Scan for the cell matching the given text and deliver its (x, y) coordinate at center. 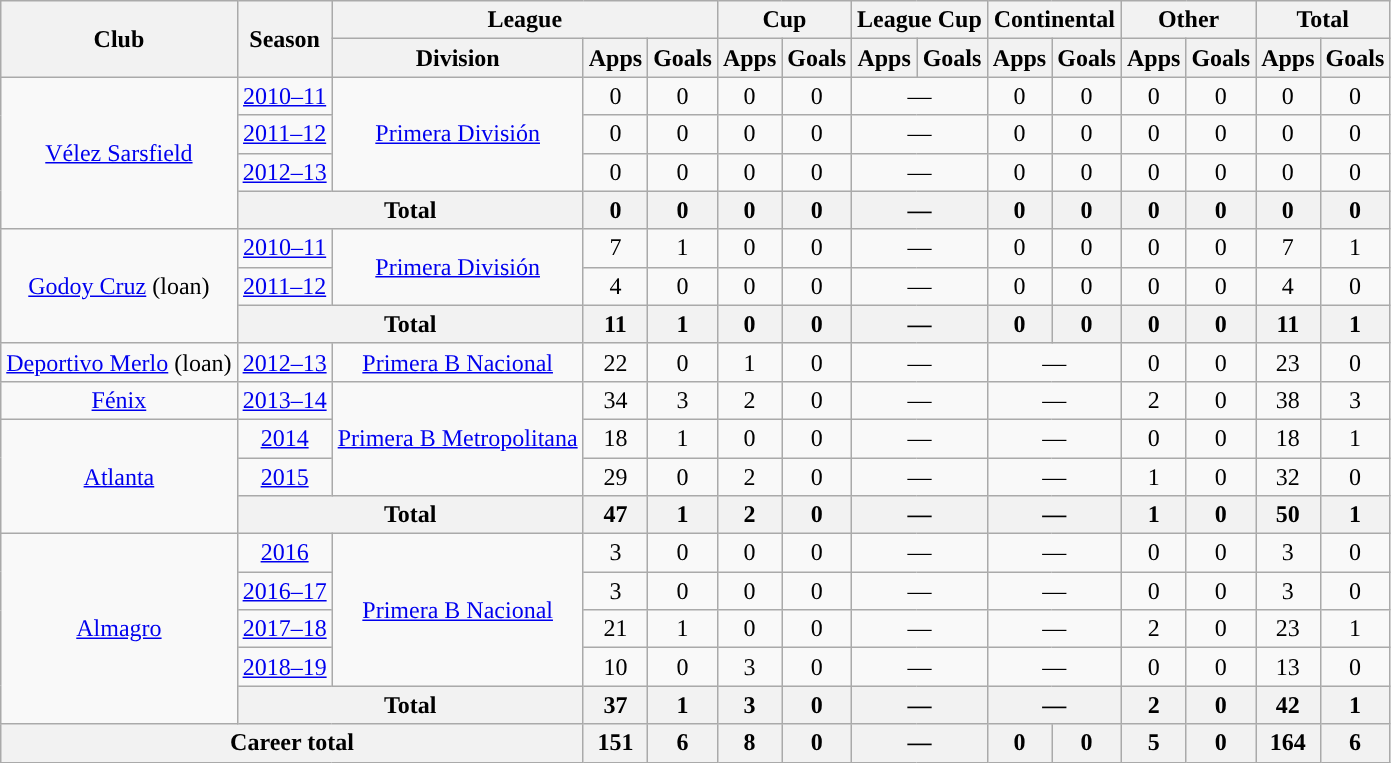
Continental (1054, 20)
47 (615, 515)
2016–17 (284, 591)
38 (1288, 400)
151 (615, 743)
League (524, 20)
21 (615, 629)
Godoy Cruz (loan) (119, 286)
2013–14 (284, 400)
2017–18 (284, 629)
Almagro (119, 629)
Fénix (119, 400)
Career total (292, 743)
Club (119, 39)
Division (458, 58)
2015 (284, 477)
164 (1288, 743)
Primera B Metropolitana (458, 438)
2014 (284, 438)
10 (615, 667)
8 (749, 743)
Season (284, 39)
Atlanta (119, 476)
42 (1288, 705)
2016 (284, 553)
22 (615, 362)
29 (615, 477)
Cup (784, 20)
5 (1153, 743)
League Cup (920, 20)
34 (615, 400)
13 (1288, 667)
37 (615, 705)
2018–19 (284, 667)
50 (1288, 515)
Deportivo Merlo (loan) (119, 362)
Vélez Sarsfield (119, 153)
Other (1188, 20)
32 (1288, 477)
